Locate the cell with the specified text and output its (X, Y) center coordinate. 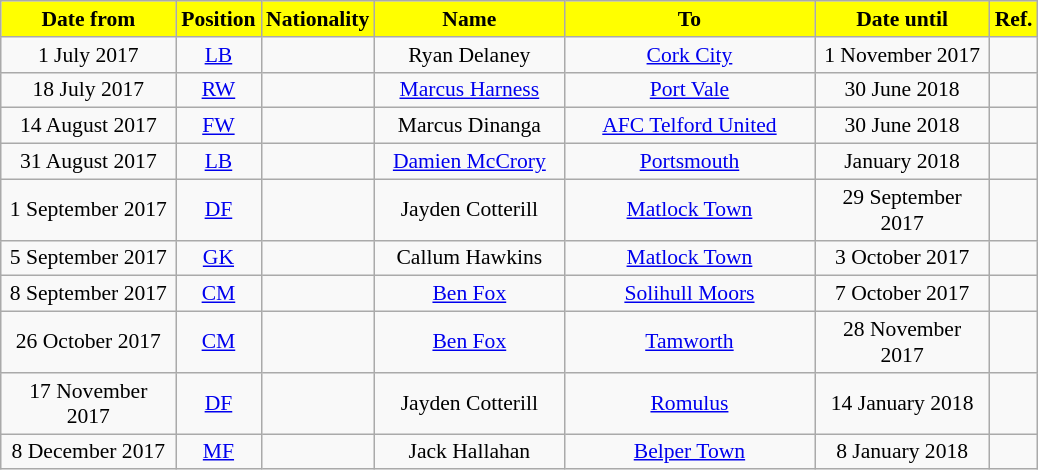
Ref. (1014, 19)
3 October 2017 (902, 258)
Marcus Harness (469, 90)
Port Vale (689, 90)
1 November 2017 (902, 55)
1 July 2017 (88, 55)
7 October 2017 (902, 294)
Cork City (689, 55)
Romulus (689, 404)
Portsmouth (689, 162)
18 July 2017 (88, 90)
GK (218, 258)
29 September 2017 (902, 210)
Jack Hallahan (469, 452)
1 September 2017 (88, 210)
8 September 2017 (88, 294)
Date until (902, 19)
14 August 2017 (88, 126)
Damien McCrory (469, 162)
Callum Hawkins (469, 258)
Ryan Delaney (469, 55)
FW (218, 126)
8 December 2017 (88, 452)
17 November 2017 (88, 404)
Marcus Dinanga (469, 126)
28 November 2017 (902, 342)
Position (218, 19)
RW (218, 90)
8 January 2018 (902, 452)
Name (469, 19)
Solihull Moors (689, 294)
Belper Town (689, 452)
Nationality (318, 19)
31 August 2017 (88, 162)
Date from (88, 19)
AFC Telford United (689, 126)
14 January 2018 (902, 404)
Tamworth (689, 342)
January 2018 (902, 162)
26 October 2017 (88, 342)
To (689, 19)
MF (218, 452)
5 September 2017 (88, 258)
